Detect which cell encompasses the target text, then output its (X, Y) center coordinate. 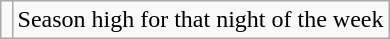
Season high for that night of the week (200, 20)
